Return [X, Y] of the center of cell containing provided text 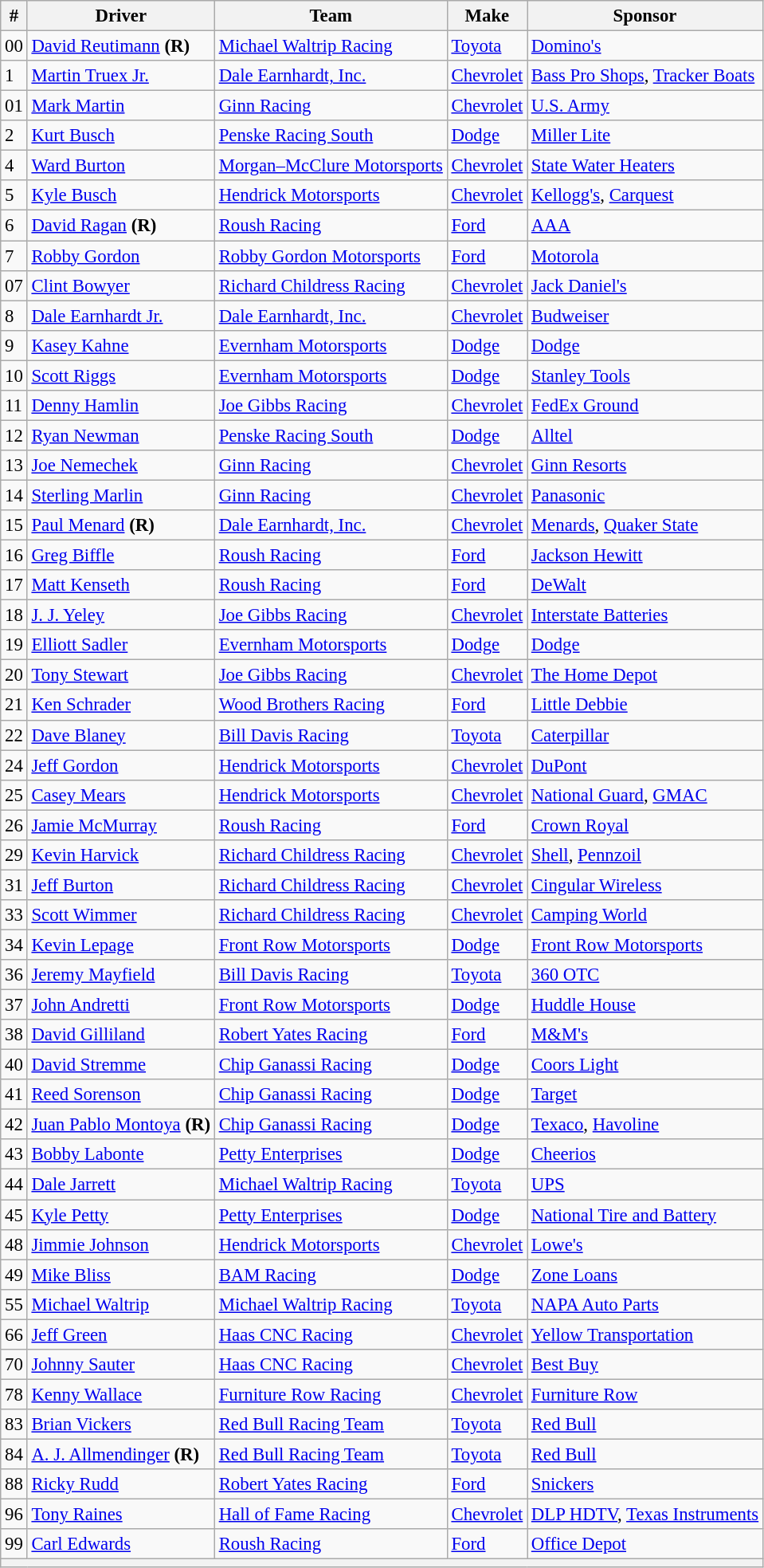
2 [14, 136]
Hall of Fame Racing [331, 1515]
Miller Lite [645, 136]
Texaco, Havoline [645, 1125]
Office Depot [645, 1544]
Michael Waltrip [121, 1304]
UPS [645, 1185]
DeWalt [645, 585]
44 [14, 1185]
Kasey Kahne [121, 345]
Budweiser [645, 316]
42 [14, 1125]
John Andretti [121, 1005]
Best Buy [645, 1365]
Furniture Row [645, 1394]
Robby Gordon Motorsports [331, 256]
15 [14, 525]
BAM Racing [331, 1275]
70 [14, 1365]
Jackson Hewitt [645, 556]
Cingular Wireless [645, 885]
07 [14, 285]
38 [14, 1035]
State Water Heaters [645, 166]
Coors Light [645, 1065]
14 [14, 495]
18 [14, 615]
00 [14, 46]
AAA [645, 226]
10 [14, 375]
Yellow Transportation [645, 1334]
11 [14, 406]
66 [14, 1334]
Little Debbie [645, 705]
84 [14, 1454]
Mike Bliss [121, 1275]
360 OTC [645, 975]
Furniture Row Racing [331, 1394]
Elliott Sadler [121, 645]
DuPont [645, 765]
Crown Royal [645, 825]
Dave Blaney [121, 735]
Martin Truex Jr. [121, 76]
Snickers [645, 1484]
Team [331, 16]
Morgan–McClure Motorsports [331, 166]
Juan Pablo Montoya (R) [121, 1125]
49 [14, 1275]
Ricky Rudd [121, 1484]
Jeff Green [121, 1334]
National Tire and Battery [645, 1215]
6 [14, 226]
Bass Pro Shops, Tracker Boats [645, 76]
Carl Edwards [121, 1544]
Sterling Marlin [121, 495]
Interstate Batteries [645, 615]
Denny Hamlin [121, 406]
Ryan Newman [121, 435]
National Guard, GMAC [645, 795]
Ginn Resorts [645, 466]
17 [14, 585]
25 [14, 795]
Clint Bowyer [121, 285]
U.S. Army [645, 106]
Panasonic [645, 495]
Jeff Gordon [121, 765]
83 [14, 1425]
78 [14, 1394]
Domino's [645, 46]
26 [14, 825]
88 [14, 1484]
Bobby Labonte [121, 1155]
Jack Daniel's [645, 285]
Tony Raines [121, 1515]
8 [14, 316]
Driver [121, 16]
Camping World [645, 915]
Kyle Petty [121, 1215]
Jeremy Mayfield [121, 975]
Reed Sorenson [121, 1094]
David Ragan (R) [121, 226]
16 [14, 556]
Tony Stewart [121, 675]
13 [14, 466]
24 [14, 765]
41 [14, 1094]
36 [14, 975]
Wood Brothers Racing [331, 705]
Huddle House [645, 1005]
Scott Riggs [121, 375]
Caterpillar [645, 735]
Greg Biffle [121, 556]
45 [14, 1215]
Jamie McMurray [121, 825]
Sponsor [645, 16]
Brian Vickers [121, 1425]
# [14, 16]
Jimmie Johnson [121, 1244]
12 [14, 435]
Motorola [645, 256]
The Home Depot [645, 675]
40 [14, 1065]
NAPA Auto Parts [645, 1304]
J. J. Yeley [121, 615]
Dale Jarrett [121, 1185]
1 [14, 76]
David Stremme [121, 1065]
Target [645, 1094]
Cheerios [645, 1155]
Mark Martin [121, 106]
96 [14, 1515]
Kenny Wallace [121, 1394]
Kevin Lepage [121, 945]
Shell, Pennzoil [645, 855]
Dale Earnhardt Jr. [121, 316]
Kurt Busch [121, 136]
5 [14, 195]
19 [14, 645]
David Reutimann (R) [121, 46]
37 [14, 1005]
Scott Wimmer [121, 915]
Kevin Harvick [121, 855]
Ken Schrader [121, 705]
01 [14, 106]
A. J. Allmendinger (R) [121, 1454]
Alltel [645, 435]
Jeff Burton [121, 885]
Menards, Quaker State [645, 525]
22 [14, 735]
Matt Kenseth [121, 585]
4 [14, 166]
Robby Gordon [121, 256]
21 [14, 705]
Lowe's [645, 1244]
Zone Loans [645, 1275]
Kyle Busch [121, 195]
7 [14, 256]
99 [14, 1544]
34 [14, 945]
Paul Menard (R) [121, 525]
Stanley Tools [645, 375]
55 [14, 1304]
M&M's [645, 1035]
31 [14, 885]
Joe Nemechek [121, 466]
Make [487, 16]
Casey Mears [121, 795]
FedEx Ground [645, 406]
Kellogg's, Carquest [645, 195]
48 [14, 1244]
20 [14, 675]
29 [14, 855]
9 [14, 345]
43 [14, 1155]
David Gilliland [121, 1035]
DLP HDTV, Texas Instruments [645, 1515]
Johnny Sauter [121, 1365]
33 [14, 915]
Ward Burton [121, 166]
